Provide the [x, y] coordinate of the cell's center where the given text is located.  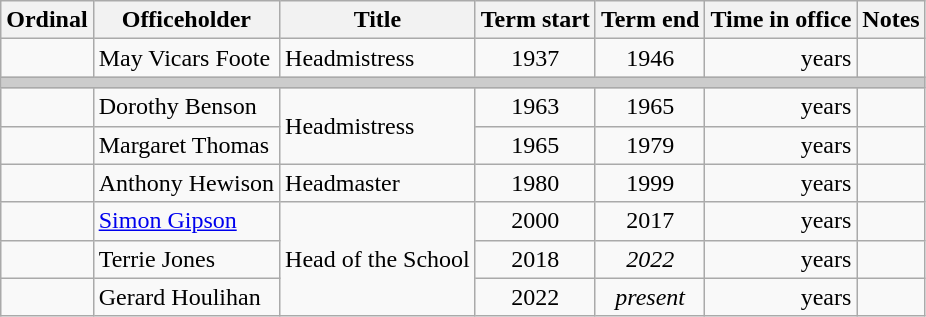
Notes [891, 20]
Head of the School [378, 259]
Time in office [781, 20]
1999 [650, 183]
present [650, 297]
Terrie Jones [186, 259]
Title [378, 20]
1946 [650, 58]
1980 [535, 183]
1979 [650, 145]
1937 [535, 58]
Gerard Houlihan [186, 297]
2018 [535, 259]
Headmaster [378, 183]
May Vicars Foote [186, 58]
1963 [535, 107]
Simon Gipson [186, 221]
Anthony Hewison [186, 183]
2000 [535, 221]
Ordinal [47, 20]
Margaret Thomas [186, 145]
Officeholder [186, 20]
Dorothy Benson [186, 107]
Term end [650, 20]
2017 [650, 221]
Term start [535, 20]
